Find where the given text appears and provide that cell's center as [x, y] coordinate. 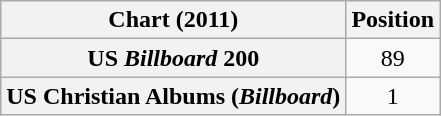
1 [393, 96]
Position [393, 20]
US Christian Albums (Billboard) [174, 96]
US Billboard 200 [174, 58]
89 [393, 58]
Chart (2011) [174, 20]
